Locate the cell with the specified text and output its (X, Y) center coordinate. 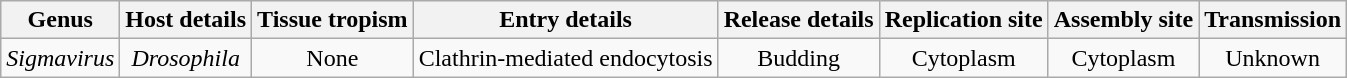
Assembly site (1123, 20)
Drosophila (186, 58)
Unknown (1273, 58)
Host details (186, 20)
Replication site (964, 20)
None (333, 58)
Transmission (1273, 20)
Genus (60, 20)
Entry details (566, 20)
Release details (798, 20)
Sigmavirus (60, 58)
Tissue tropism (333, 20)
Clathrin-mediated endocytosis (566, 58)
Budding (798, 58)
